Detect which cell encompasses the target text, then output its [x, y] center coordinate. 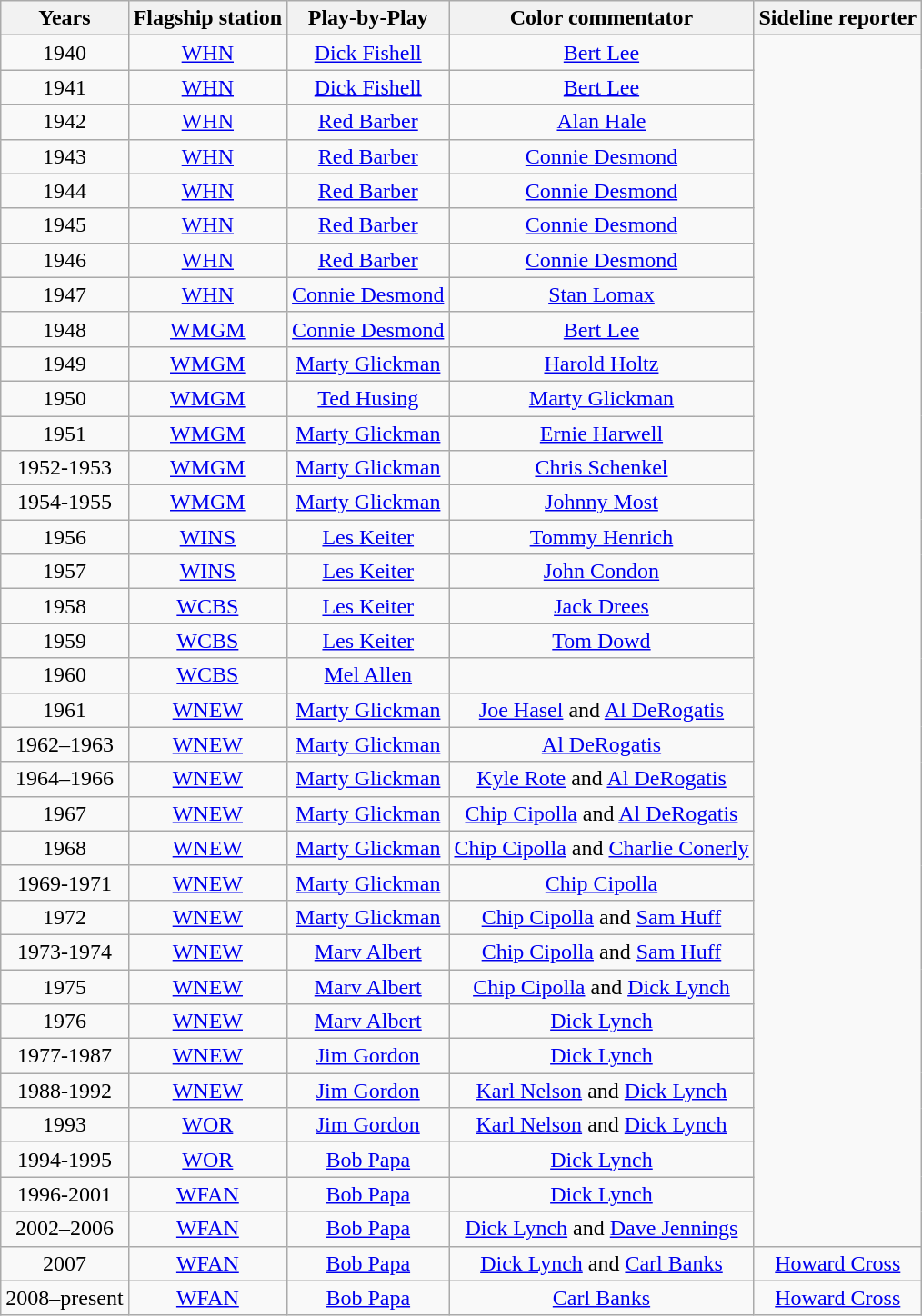
Play-by-Play [368, 18]
Sideline reporter [838, 18]
1993 [65, 1125]
Jack Drees [602, 606]
1957 [65, 572]
1968 [65, 848]
John Condon [602, 572]
1944 [65, 191]
1964–1966 [65, 779]
Ted Husing [368, 398]
Joe Hasel and Al DeRogatis [602, 710]
Al DeRogatis [602, 744]
Ernie Harwell [602, 434]
Chip Cipolla and Dick Lynch [602, 986]
Dick Lynch and Carl Banks [602, 1263]
Color commentator [602, 18]
Dick Lynch and Dave Jennings [602, 1229]
1975 [65, 986]
Chip Cipolla and Charlie Conerly [602, 848]
1961 [65, 710]
Flagship station [207, 18]
Chip Cipolla and Al DeRogatis [602, 813]
1943 [65, 156]
1954-1955 [65, 503]
1988-1992 [65, 1091]
1994-1995 [65, 1160]
Alan Hale [602, 122]
1946 [65, 260]
Mel Allen [368, 675]
2008–present [65, 1298]
1941 [65, 87]
1996-2001 [65, 1194]
2007 [65, 1263]
Chris Schenkel [602, 468]
Tom Dowd [602, 641]
1942 [65, 122]
1969-1971 [65, 882]
1958 [65, 606]
1956 [65, 537]
Johnny Most [602, 503]
Years [65, 18]
1952-1953 [65, 468]
Chip Cipolla [602, 882]
1947 [65, 294]
1940 [65, 53]
1945 [65, 225]
2002–2006 [65, 1229]
1962–1963 [65, 744]
1976 [65, 1022]
1973-1974 [65, 952]
1967 [65, 813]
1960 [65, 675]
Harold Holtz [602, 364]
Carl Banks [602, 1298]
Tommy Henrich [602, 537]
1951 [65, 434]
1959 [65, 641]
1977-1987 [65, 1056]
1949 [65, 364]
1950 [65, 398]
1972 [65, 917]
Kyle Rote and Al DeRogatis [602, 779]
1948 [65, 329]
Stan Lomax [602, 294]
